Output the [X, Y] coordinate of the center of the cell containing the given text.  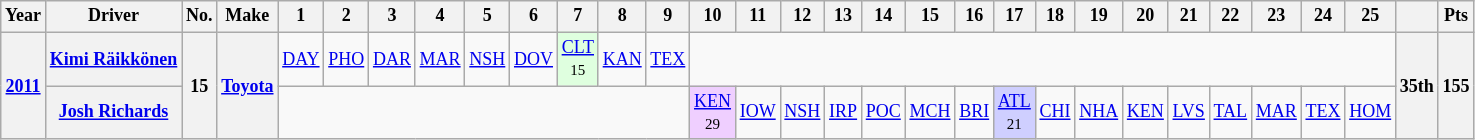
BRI [974, 113]
13 [844, 16]
21 [1188, 16]
DAR [392, 59]
18 [1055, 16]
2 [346, 16]
17 [1014, 16]
8 [622, 16]
KEN29 [713, 113]
24 [1323, 16]
7 [578, 16]
MCH [930, 113]
14 [883, 16]
CHI [1055, 113]
KEN [1146, 113]
9 [668, 16]
POC [883, 113]
KAN [622, 59]
12 [802, 16]
5 [488, 16]
No. [200, 16]
Make [248, 16]
1 [301, 16]
6 [534, 16]
23 [1276, 16]
Josh Richards [113, 113]
16 [974, 16]
DOV [534, 59]
NHA [1099, 113]
2011 [24, 86]
3 [392, 16]
TAL [1230, 113]
LVS [1188, 113]
19 [1099, 16]
CLT15 [578, 59]
10 [713, 16]
HOM [1370, 113]
25 [1370, 16]
PHO [346, 59]
Pts [1456, 16]
DAY [301, 59]
11 [758, 16]
20 [1146, 16]
IRP [844, 113]
155 [1456, 86]
ATL21 [1014, 113]
35th [1418, 86]
IOW [758, 113]
Year [24, 16]
22 [1230, 16]
Driver [113, 16]
Toyota [248, 86]
4 [440, 16]
Kimi Räikkönen [113, 59]
